Return the [x, y] coordinate for the center point of the cell that contains the specified text.  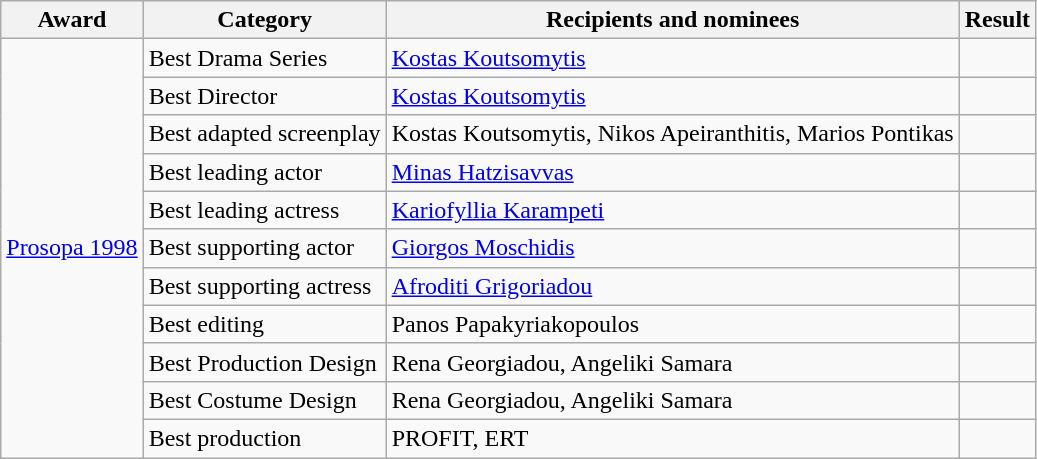
Best leading actress [264, 210]
Afroditi Grigoriadou [672, 286]
Result [997, 20]
Award [72, 20]
Best production [264, 438]
Panos Papakyriakopoulos [672, 324]
Best supporting actor [264, 248]
Prosopa 1998 [72, 248]
Best editing [264, 324]
Kostas Koutsomytis, Nikos Apeiranthitis, Marios Pontikas [672, 134]
Best Director [264, 96]
Best Costume Design [264, 400]
Category [264, 20]
Best leading actor [264, 172]
Minas Hatzisavvas [672, 172]
Giorgos Moschidis [672, 248]
Best Production Design [264, 362]
Best adapted screenplay [264, 134]
Best supporting actress [264, 286]
Recipients and nominees [672, 20]
Kariofyllia Karampeti [672, 210]
Best Drama Series [264, 58]
PROFIT, ERT [672, 438]
